Determine the [x, y] coordinate at the center of the cell enclosing the given text.  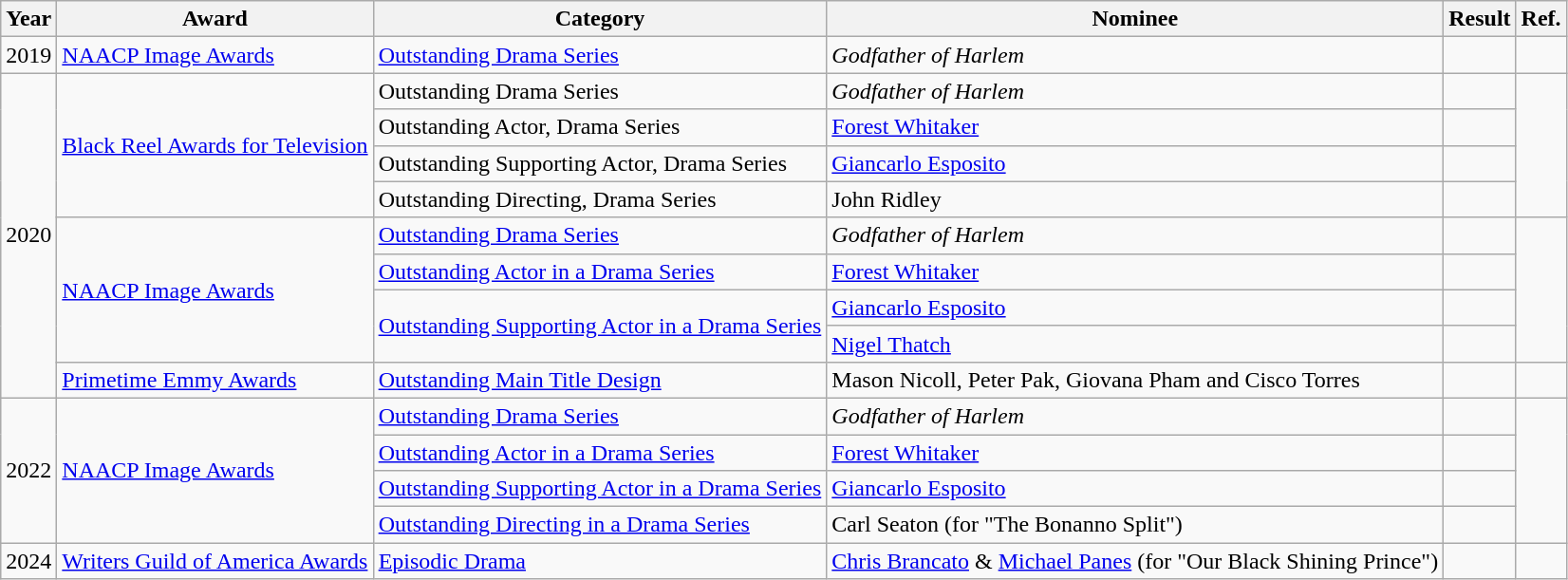
Nigel Thatch [1135, 344]
Carl Seaton (for "The Bonanno Split") [1135, 525]
2024 [28, 561]
Writers Guild of America Awards [215, 561]
Nominee [1135, 19]
Outstanding Directing in a Drama Series [600, 525]
2020 [28, 235]
Episodic Drama [600, 561]
Ref. [1541, 19]
Black Reel Awards for Television [215, 145]
John Ridley [1135, 199]
Outstanding Directing, Drama Series [600, 199]
Outstanding Actor, Drama Series [600, 127]
Category [600, 19]
Mason Nicoll, Peter Pak, Giovana Pham and Cisco Torres [1135, 380]
Outstanding Main Title Design [600, 380]
Outstanding Supporting Actor, Drama Series [600, 163]
Result [1480, 19]
Primetime Emmy Awards [215, 380]
2022 [28, 470]
2019 [28, 55]
Year [28, 19]
Chris Brancato & Michael Panes (for "Our Black Shining Prince") [1135, 561]
Award [215, 19]
